Identify which cell holds the provided text, then report its [X, Y] central coordinate. 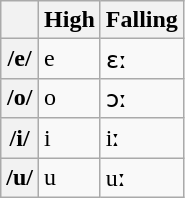
u [70, 178]
iː [142, 138]
ɔː [142, 98]
/i/ [20, 138]
Falling [142, 20]
uː [142, 178]
i [70, 138]
e [70, 59]
/u/ [20, 178]
/o/ [20, 98]
o [70, 98]
High [70, 20]
/e/ [20, 59]
ɛː [142, 59]
